Identify which cell holds the provided text, then report its (X, Y) central coordinate. 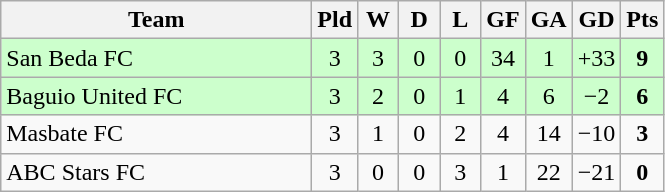
−10 (596, 134)
D (420, 20)
Masbate FC (156, 134)
GD (596, 20)
Team (156, 20)
−21 (596, 172)
−2 (596, 96)
San Beda FC (156, 58)
ABC Stars FC (156, 172)
Baguio United FC (156, 96)
GA (548, 20)
34 (503, 58)
Pts (642, 20)
+33 (596, 58)
14 (548, 134)
L (460, 20)
22 (548, 172)
Pld (335, 20)
GF (503, 20)
W (378, 20)
9 (642, 58)
